Identify which cell holds the provided text, then report its [x, y] central coordinate. 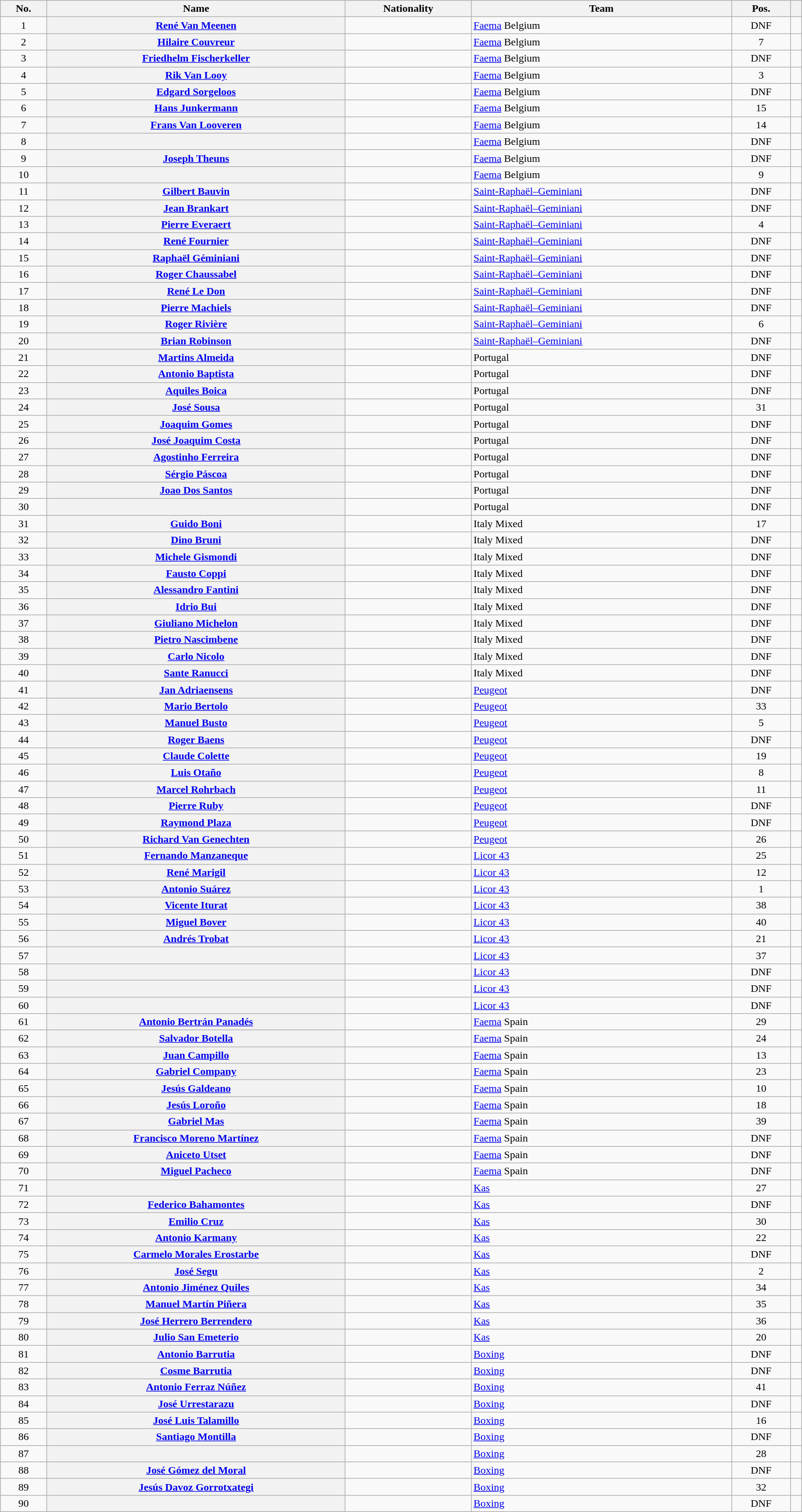
84 [24, 1404]
Miguel Bover [196, 922]
Sante Ranucci [196, 673]
José Gómez del Moral [196, 1470]
62 [24, 1039]
63 [24, 1055]
Mario Bertolo [196, 706]
Richard Van Genechten [196, 839]
52 [24, 872]
Pos. [761, 9]
82 [24, 1371]
Santiago Montilla [196, 1437]
Vicente Iturat [196, 905]
85 [24, 1420]
Giuliano Michelon [196, 623]
66 [24, 1105]
83 [24, 1387]
Roger Rivière [196, 324]
Frans Van Looveren [196, 125]
67 [24, 1121]
54 [24, 905]
Nationality [408, 9]
René Fournier [196, 241]
Roger Chaussabel [196, 274]
50 [24, 839]
Joaquim Gomes [196, 424]
70 [24, 1171]
José Urrestarazu [196, 1404]
64 [24, 1072]
Pierre Ruby [196, 806]
Idrio Bui [196, 607]
Juan Campillo [196, 1055]
Salvador Botella [196, 1039]
56 [24, 939]
89 [24, 1487]
75 [24, 1254]
69 [24, 1155]
58 [24, 972]
Antonio Jiménez Quiles [196, 1288]
74 [24, 1238]
Raphaël Géminiani [196, 258]
Name [196, 9]
René Marigil [196, 872]
Francisco Moreno Martínez [196, 1138]
Joao Dos Santos [196, 490]
Miguel Pacheco [196, 1171]
55 [24, 922]
Team [601, 9]
Emilio Cruz [196, 1221]
Friedhelm Fischerkeller [196, 58]
Gabriel Company [196, 1072]
44 [24, 740]
59 [24, 988]
René Van Meenen [196, 25]
Roger Baens [196, 740]
Julio San Emeterio [196, 1337]
Alessandro Fantini [196, 590]
Cosme Barrutia [196, 1371]
68 [24, 1138]
René Le Don [196, 291]
Dino Bruni [196, 540]
Jan Adriaensens [196, 689]
Manuel Busto [196, 723]
Claude Colette [196, 756]
Jesús Loroño [196, 1105]
Fernando Manzaneque [196, 856]
Fausto Coppi [196, 573]
60 [24, 1005]
José Joaquim Costa [196, 440]
Michele Gismondi [196, 557]
43 [24, 723]
Guido Boni [196, 524]
Pierre Everaert [196, 225]
49 [24, 823]
72 [24, 1204]
Marcel Rohrbach [196, 789]
Joseph Theuns [196, 158]
42 [24, 706]
Antonio Karmany [196, 1238]
Luis Otaño [196, 773]
Aniceto Utset [196, 1155]
Gabriel Mas [196, 1121]
81 [24, 1354]
61 [24, 1022]
88 [24, 1470]
65 [24, 1088]
Aquiles Boica [196, 391]
Antonio Bertrán Panadés [196, 1022]
Pietro Nascimbene [196, 640]
José Sousa [196, 407]
No. [24, 9]
90 [24, 1503]
Federico Bahamontes [196, 1204]
Jesús Davoz Gorrotxategi [196, 1487]
Edgard Sorgeloos [196, 92]
Antonio Ferraz Núñez [196, 1387]
Sérgio Páscoa [196, 473]
78 [24, 1304]
Gilbert Bauvin [196, 191]
51 [24, 856]
73 [24, 1221]
45 [24, 756]
José Herrero Berrendero [196, 1321]
46 [24, 773]
79 [24, 1321]
Manuel Martín Piñera [196, 1304]
Martins Almeida [196, 357]
77 [24, 1288]
Agostinho Ferreira [196, 457]
Jean Brankart [196, 208]
Andrés Trobat [196, 939]
76 [24, 1271]
Antonio Barrutia [196, 1354]
71 [24, 1188]
Antonio Suárez [196, 889]
Antonio Baptista [196, 374]
Brian Robinson [196, 341]
José Segu [196, 1271]
57 [24, 955]
80 [24, 1337]
José Luis Talamillo [196, 1420]
48 [24, 806]
Raymond Plaza [196, 823]
Hans Junkermann [196, 108]
Hilaire Couvreur [196, 42]
Carmelo Morales Erostarbe [196, 1254]
87 [24, 1454]
86 [24, 1437]
47 [24, 789]
Jesús Galdeano [196, 1088]
Rik Van Looy [196, 75]
Pierre Machiels [196, 308]
Carlo Nicolo [196, 656]
53 [24, 889]
